Scan for the cell matching the given text and deliver its [x, y] coordinate at center. 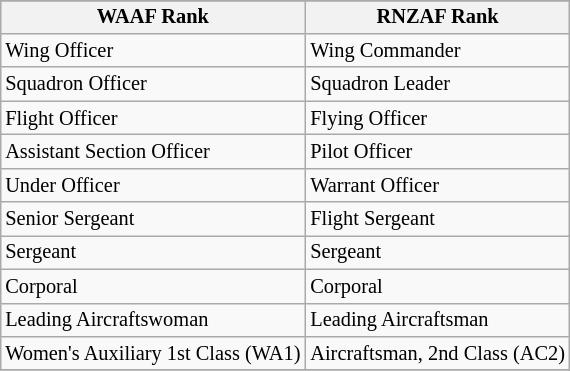
Women's Auxiliary 1st Class (WA1) [152, 354]
Wing Commander [437, 51]
RNZAF Rank [437, 17]
Wing Officer [152, 51]
Flying Officer [437, 118]
Flight Officer [152, 118]
Flight Sergeant [437, 219]
Leading Aircraftsman [437, 320]
Leading Aircraftswoman [152, 320]
Aircraftsman, 2nd Class (AC2) [437, 354]
WAAF Rank [152, 17]
Under Officer [152, 185]
Pilot Officer [437, 152]
Senior Sergeant [152, 219]
Assistant Section Officer [152, 152]
Squadron Officer [152, 84]
Warrant Officer [437, 185]
Squadron Leader [437, 84]
